Scan for the cell matching the given text and deliver its [x, y] coordinate at center. 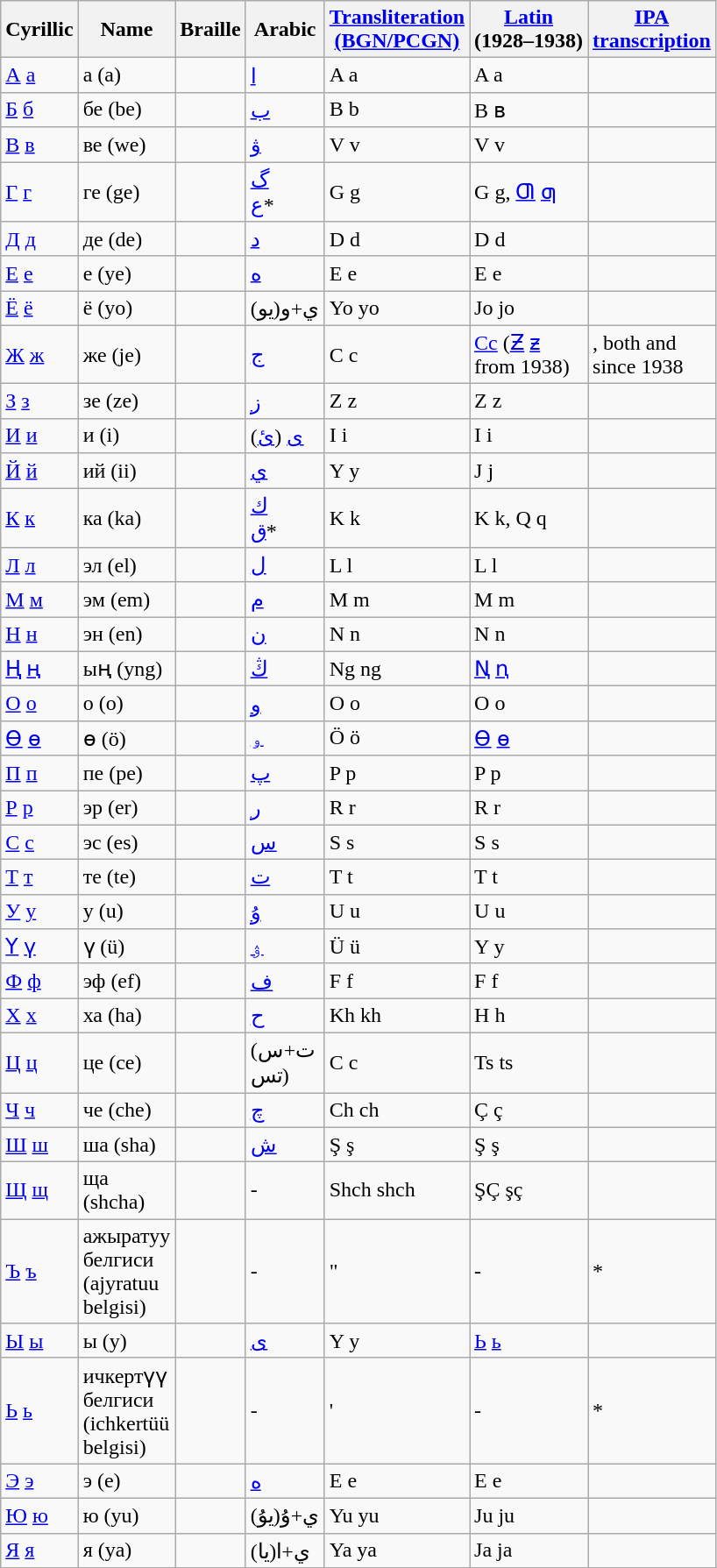
Ɵ ɵ [529, 738]
ي+ا(يا) [285, 1550]
У у [39, 912]
H h [529, 1016]
' [396, 1411]
ша (sha) [126, 1145]
о (o) [126, 704]
و [285, 704]
Ju ju [529, 1515]
ز [285, 401]
س [285, 842]
Я я [39, 1550]
Ж ж [39, 354]
ي [285, 471]
К к [39, 517]
А а [39, 75]
Ш ш [39, 1145]
ۅ [285, 738]
ي+و(يو) [285, 309]
Н н [39, 635]
эл (el) [126, 565]
Э э [39, 1481]
Ф ф [39, 981]
B ʙ [529, 110]
Б б [39, 110]
Ꞑ ꞑ [529, 669]
Jo jo [529, 309]
те (te) [126, 877]
эм (em) [126, 600]
Е е [39, 273]
ичкертүү белгиси (ichkertüü belgisi) [126, 1411]
ح [285, 1016]
, both and since 1938 [652, 354]
ха (ha) [126, 1016]
Т т [39, 877]
Arabic [285, 30]
эф (ef) [126, 981]
ۉ [285, 947]
ج [285, 354]
Ü ü [396, 947]
Ch ch [396, 1110]
е (ye) [126, 273]
С с [39, 842]
Ю ю [39, 1515]
" [396, 1271]
Shch shch [396, 1190]
Й й [39, 471]
Ç ç [529, 1110]
зе (ze) [126, 401]
Cc (Ƶ ƶ from 1938) [529, 354]
B b [396, 110]
Yo yo [396, 309]
ың (yng) [126, 669]
э (e) [126, 1481]
Ц ц [39, 1062]
М м [39, 600]
(ت+س (تس [285, 1062]
Ө ө [39, 738]
ا [285, 75]
ن [285, 635]
م [285, 600]
Braille [210, 30]
گ ع* [285, 191]
K k [396, 517]
Ч ч [39, 1110]
Transliteration(BGN/PCGN) [396, 30]
G g, Ƣ ƣ [529, 191]
а (a) [126, 75]
Ja ja [529, 1550]
О о [39, 704]
же (je) [126, 354]
це (ce) [126, 1062]
چ [285, 1110]
бе (be) [126, 110]
у (u) [126, 912]
эс (es) [126, 842]
د [285, 239]
ل [285, 565]
K k, Q q [529, 517]
Name [126, 30]
ۇ [285, 912]
Ö ö [396, 738]
IPA transcription [652, 30]
З з [39, 401]
В в [39, 145]
J j [529, 471]
И и [39, 436]
Л л [39, 565]
ب [285, 110]
ى [285, 1341]
ий (ii) [126, 471]
де (de) [126, 239]
я (ya) [126, 1550]
Р р [39, 808]
ت [285, 877]
Kh kh [396, 1016]
Ts ts [529, 1062]
Ү ү [39, 947]
ё (yo) [126, 309]
ща (shcha) [126, 1190]
ө (ö) [126, 738]
Cyrillic [39, 30]
пе (pe) [126, 773]
П п [39, 773]
эр (er) [126, 808]
ڭ [285, 669]
ы (y) [126, 1341]
ка (ka) [126, 517]
كق* [285, 517]
Д д [39, 239]
ر [285, 808]
پ [285, 773]
ажыратуу белгиси (ajyratuu belgisi) [126, 1271]
Ң ң [39, 669]
Ё ё [39, 309]
Х х [39, 1016]
ге (ge) [126, 191]
ү (ü) [126, 947]
ю (yu) [126, 1515]
ŞÇ şç [529, 1190]
ف [285, 981]
ي+ۇ(يۇ) [285, 1515]
Ъ ъ [39, 1271]
Щ щ [39, 1190]
Ы ы [39, 1341]
Г г [39, 191]
Latin (1928–⁠1938) [529, 30]
че (che) [126, 1110]
Yu yu [396, 1515]
эн (en) [126, 635]
и (i) [126, 436]
G g [396, 191]
ۋ [285, 145]
ى (ئ) [285, 436]
ве (we) [126, 145]
Ya ya [396, 1550]
Ng ng [396, 669]
ش [285, 1145]
